For the text-containing cell, return its midpoint in (X, Y) coordinate format. 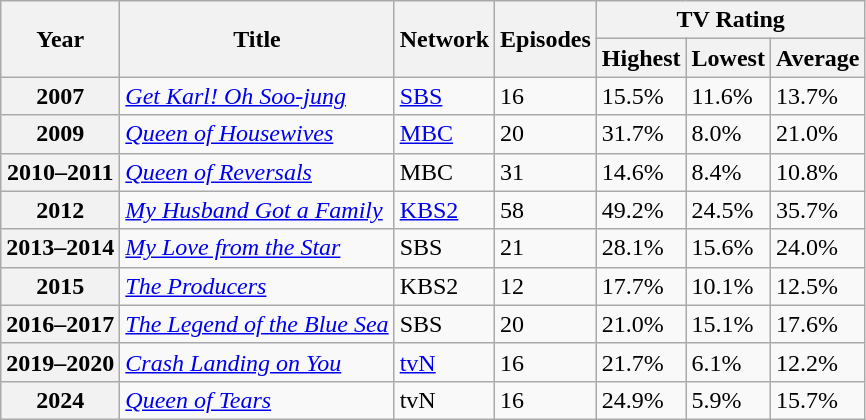
2015 (60, 286)
Episodes (546, 39)
21 (546, 248)
My Love from the Star (257, 248)
Queen of Reversals (257, 172)
12.5% (818, 286)
17.7% (641, 286)
2010–2011 (60, 172)
35.7% (818, 210)
11.6% (728, 96)
24.0% (818, 248)
2013–2014 (60, 248)
15.1% (728, 324)
49.2% (641, 210)
15.6% (728, 248)
31 (546, 172)
24.9% (641, 400)
15.5% (641, 96)
Lowest (728, 58)
12.2% (818, 362)
2024 (60, 400)
Average (818, 58)
TV Rating (730, 20)
12 (546, 286)
28.1% (641, 248)
31.7% (641, 134)
24.5% (728, 210)
6.1% (728, 362)
21.7% (641, 362)
The Producers (257, 286)
My Husband Got a Family (257, 210)
Highest (641, 58)
Crash Landing on You (257, 362)
Year (60, 39)
2009 (60, 134)
13.7% (818, 96)
The Legend of the Blue Sea (257, 324)
5.9% (728, 400)
2012 (60, 210)
10.8% (818, 172)
8.4% (728, 172)
2019–2020 (60, 362)
Queen of Housewives (257, 134)
Queen of Tears (257, 400)
17.6% (818, 324)
2007 (60, 96)
10.1% (728, 286)
Get Karl! Oh Soo-jung (257, 96)
2016–2017 (60, 324)
8.0% (728, 134)
Network (444, 39)
15.7% (818, 400)
14.6% (641, 172)
58 (546, 210)
Title (257, 39)
